Detect which cell encompasses the target text, then output its (X, Y) center coordinate. 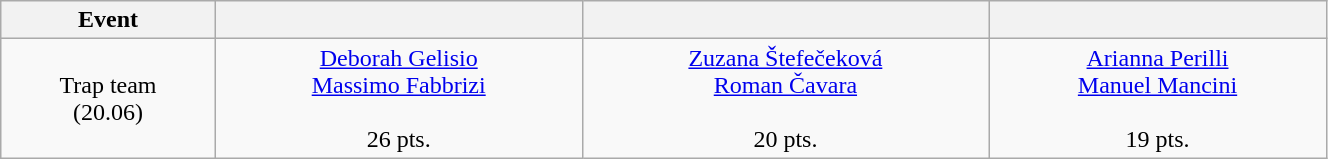
Arianna Perilli Manuel Mancini 19 pts. (1158, 98)
Zuzana Štefečeková Roman Čavara 20 pts. (785, 98)
Event (108, 20)
Deborah Gelisio Massimo Fabbrizi 26 pts. (398, 98)
Trap team (20.06) (108, 98)
